For the text-containing cell, return its midpoint in (x, y) coordinate format. 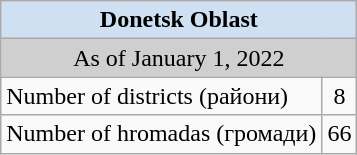
8 (340, 96)
Number of districts (райони) (162, 96)
As of January 1, 2022 (179, 58)
66 (340, 134)
Number of hromadas (громади) (162, 134)
Donetsk Oblast (179, 20)
